Detect which cell encompasses the target text, then output its [X, Y] center coordinate. 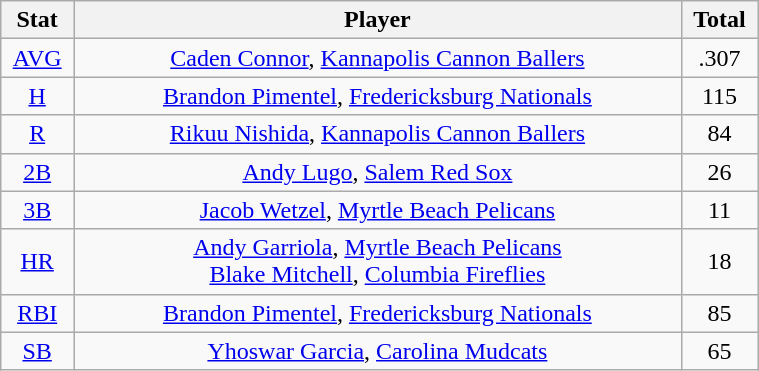
RBI [38, 313]
HR [38, 262]
Jacob Wetzel, Myrtle Beach Pelicans [378, 210]
Player [378, 20]
R [38, 134]
115 [719, 96]
Stat [38, 20]
3B [38, 210]
2B [38, 172]
11 [719, 210]
Andy Lugo, Salem Red Sox [378, 172]
26 [719, 172]
AVG [38, 58]
SB [38, 351]
Caden Connor, Kannapolis Cannon Ballers [378, 58]
H [38, 96]
Andy Garriola, Myrtle Beach Pelicans Blake Mitchell, Columbia Fireflies [378, 262]
.307 [719, 58]
18 [719, 262]
Total [719, 20]
Yhoswar Garcia, Carolina Mudcats [378, 351]
Rikuu Nishida, Kannapolis Cannon Ballers [378, 134]
85 [719, 313]
84 [719, 134]
65 [719, 351]
